For the text-containing cell, return its midpoint in (X, Y) coordinate format. 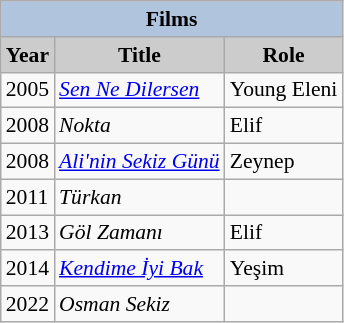
2013 (28, 233)
Nokta (140, 126)
Year (28, 55)
Zeynep (284, 162)
Kendime İyi Bak (140, 269)
Young Eleni (284, 90)
Göl Zamanı (140, 233)
Role (284, 55)
Ali'nin Sekiz Günü (140, 162)
Sen Ne Dilersen (140, 90)
Türkan (140, 197)
2014 (28, 269)
Yeşim (284, 269)
Title (140, 55)
Osman Sekiz (140, 304)
2005 (28, 90)
Films (172, 19)
2022 (28, 304)
2011 (28, 197)
